Provide the [x, y] coordinate of the cell's center where the given text is located.  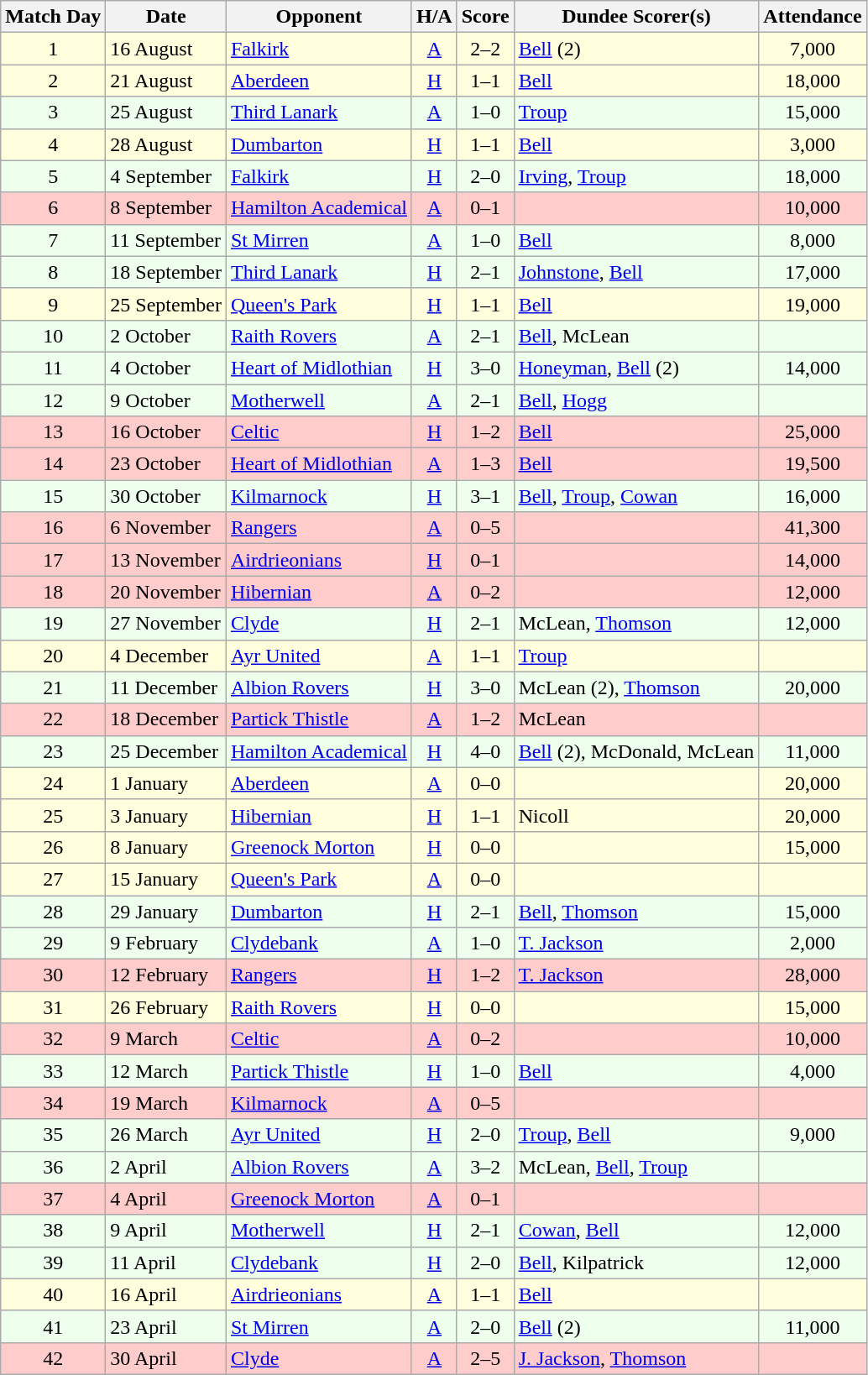
Bell, McLean [636, 336]
1 January [166, 783]
26 March [166, 1135]
25,000 [813, 432]
14 [54, 464]
3 [54, 112]
2–5 [485, 1358]
McLean (2), Thomson [636, 687]
4 December [166, 656]
11 [54, 368]
38 [54, 1231]
18 September [166, 272]
23 October [166, 464]
16 April [166, 1294]
23 [54, 751]
25 December [166, 751]
33 [54, 1071]
Honeyman, Bell (2) [636, 368]
8,000 [813, 240]
Opponent [319, 17]
19,000 [813, 304]
12 [54, 400]
7,000 [813, 49]
29 January [166, 911]
4,000 [813, 1071]
12 February [166, 975]
2 October [166, 336]
16,000 [813, 496]
28 August [166, 144]
Bell, Thomson [636, 911]
9 October [166, 400]
16 [54, 528]
5 [54, 176]
19 [54, 624]
J. Jackson, Thomson [636, 1358]
15 [54, 496]
4–0 [485, 751]
4 September [166, 176]
19 March [166, 1103]
37 [54, 1199]
McLean, Bell, Troup [636, 1167]
3–1 [485, 496]
4 [54, 144]
20 November [166, 592]
13 [54, 432]
18 [54, 592]
13 November [166, 560]
36 [54, 1167]
30 October [166, 496]
11 December [166, 687]
27 [54, 879]
Cowan, Bell [636, 1231]
8 [54, 272]
6 November [166, 528]
18 December [166, 719]
3–2 [485, 1167]
2 [54, 81]
31 [54, 1007]
17,000 [813, 272]
8 January [166, 847]
6 [54, 208]
29 [54, 944]
41,300 [813, 528]
Date [166, 17]
41 [54, 1326]
39 [54, 1263]
Bell, Troup, Cowan [636, 496]
42 [54, 1358]
23 April [166, 1326]
9 April [166, 1231]
21 August [166, 81]
30 [54, 975]
16 October [166, 432]
H/A [434, 17]
25 August [166, 112]
Attendance [813, 17]
2–2 [485, 49]
40 [54, 1294]
9 March [166, 1039]
Bell (2), McDonald, McLean [636, 751]
22 [54, 719]
Bell, Kilpatrick [636, 1263]
Nicoll [636, 815]
21 [54, 687]
9 February [166, 944]
10 [54, 336]
3 January [166, 815]
25 September [166, 304]
16 August [166, 49]
11 April [166, 1263]
34 [54, 1103]
26 February [166, 1007]
7 [54, 240]
Bell, Hogg [636, 400]
Irving, Troup [636, 176]
28,000 [813, 975]
Johnstone, Bell [636, 272]
Troup, Bell [636, 1135]
30 April [166, 1358]
24 [54, 783]
17 [54, 560]
3,000 [813, 144]
8 September [166, 208]
2,000 [813, 944]
Dundee Scorer(s) [636, 17]
1–3 [485, 464]
McLean, Thomson [636, 624]
27 November [166, 624]
McLean [636, 719]
9 [54, 304]
28 [54, 911]
Match Day [54, 17]
20 [54, 656]
15 January [166, 879]
32 [54, 1039]
25 [54, 815]
4 April [166, 1199]
26 [54, 847]
11 September [166, 240]
1 [54, 49]
2 April [166, 1167]
9,000 [813, 1135]
4 October [166, 368]
35 [54, 1135]
Score [485, 17]
12 March [166, 1071]
19,500 [813, 464]
